Find where the given text appears and provide that cell's center as [x, y] coordinate. 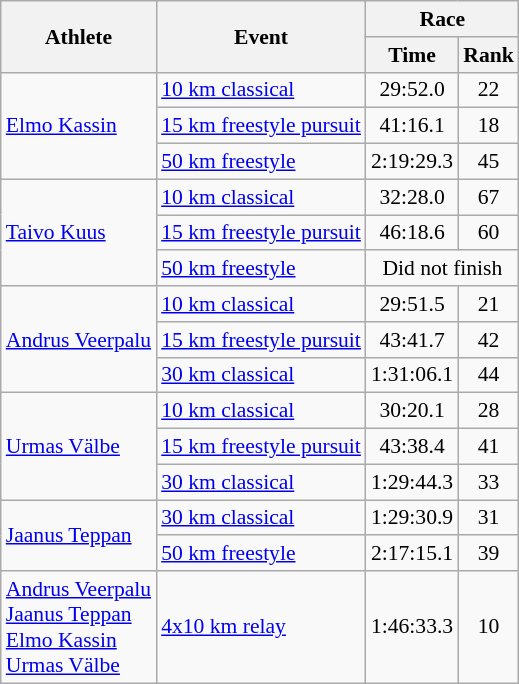
4x10 km relay [261, 627]
Time [412, 55]
Did not finish [442, 269]
41 [488, 447]
Taivo Kuus [78, 232]
32:28.0 [412, 197]
46:18.6 [412, 233]
21 [488, 304]
10 [488, 627]
Urmas Välbe [78, 446]
43:41.7 [412, 340]
Elmo Kassin [78, 126]
Andrus Veerpalu [78, 340]
30:20.1 [412, 411]
31 [488, 518]
60 [488, 233]
Event [261, 36]
Rank [488, 55]
33 [488, 482]
67 [488, 197]
Race [442, 19]
2:19:29.3 [412, 162]
18 [488, 126]
28 [488, 411]
43:38.4 [412, 447]
1:29:30.9 [412, 518]
Jaanus Teppan [78, 536]
2:17:15.1 [412, 554]
Andrus Veerpalu Jaanus Teppan Elmo Kassin Urmas Välbe [78, 627]
1:29:44.3 [412, 482]
1:31:06.1 [412, 375]
29:51.5 [412, 304]
1:46:33.3 [412, 627]
41:16.1 [412, 126]
39 [488, 554]
29:52.0 [412, 90]
44 [488, 375]
Athlete [78, 36]
45 [488, 162]
42 [488, 340]
22 [488, 90]
